Extract the (X, Y) coordinate from the center of the cell holding the provided text.  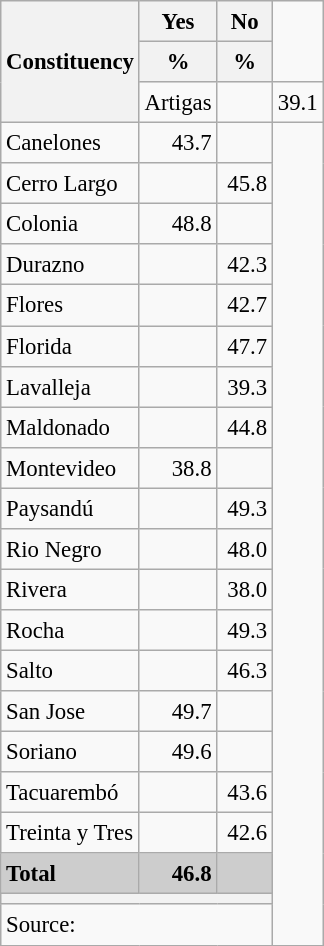
43.7 (178, 144)
Artigas (178, 102)
38.8 (178, 468)
Paysandú (70, 508)
39.1 (297, 102)
39.3 (245, 386)
Flores (70, 306)
Source: (137, 926)
Total (70, 874)
38.0 (245, 590)
Tacuarembó (70, 792)
Yes (178, 22)
47.7 (245, 346)
Durazno (70, 264)
45.8 (245, 184)
Salto (70, 670)
48.0 (245, 550)
Montevideo (70, 468)
44.8 (245, 428)
43.6 (245, 792)
Lavalleja (70, 386)
Constituency (70, 62)
Treinta y Tres (70, 834)
Colonia (70, 224)
San Jose (70, 712)
42.6 (245, 834)
Canelones (70, 144)
49.7 (178, 712)
Maldonado (70, 428)
42.3 (245, 264)
Rivera (70, 590)
49.6 (178, 752)
Rio Negro (70, 550)
46.3 (245, 670)
No (245, 22)
46.8 (178, 874)
Soriano (70, 752)
Cerro Largo (70, 184)
42.7 (245, 306)
Florida (70, 346)
48.8 (178, 224)
Rocha (70, 630)
